Find where the given text appears and provide that cell's center as (X, Y) coordinate. 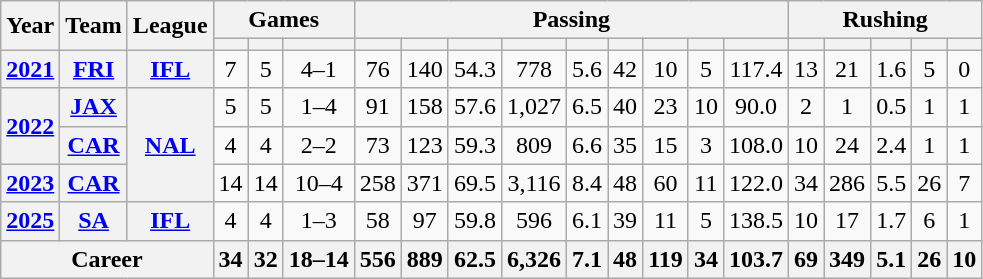
6,326 (534, 259)
2025 (30, 221)
119 (666, 259)
1–4 (318, 107)
6.1 (588, 221)
13 (806, 69)
596 (534, 221)
24 (848, 145)
59.3 (474, 145)
138.5 (756, 221)
778 (534, 69)
Games (284, 20)
1.6 (892, 69)
8.4 (588, 183)
17 (848, 221)
103.7 (756, 259)
286 (848, 183)
69 (806, 259)
23 (666, 107)
5.6 (588, 69)
123 (424, 145)
39 (626, 221)
Team (94, 26)
6.6 (588, 145)
5.1 (892, 259)
2–2 (318, 145)
40 (626, 107)
2021 (30, 69)
6 (930, 221)
Passing (571, 20)
117.4 (756, 69)
32 (266, 259)
6.5 (588, 107)
58 (378, 221)
809 (534, 145)
158 (424, 107)
258 (378, 183)
FRI (94, 69)
62.5 (474, 259)
35 (626, 145)
0.5 (892, 107)
5.5 (892, 183)
21 (848, 69)
2022 (30, 126)
2023 (30, 183)
Rushing (886, 20)
69.5 (474, 183)
2 (806, 107)
73 (378, 145)
3,116 (534, 183)
League (170, 26)
3 (706, 145)
1–3 (318, 221)
54.3 (474, 69)
108.0 (756, 145)
371 (424, 183)
59.8 (474, 221)
NAL (170, 145)
10–4 (318, 183)
90.0 (756, 107)
76 (378, 69)
15 (666, 145)
Year (30, 26)
4–1 (318, 69)
57.6 (474, 107)
91 (378, 107)
42 (626, 69)
JAX (94, 107)
0 (964, 69)
1,027 (534, 107)
349 (848, 259)
2.4 (892, 145)
1.7 (892, 221)
SA (94, 221)
60 (666, 183)
889 (424, 259)
122.0 (756, 183)
18–14 (318, 259)
97 (424, 221)
7.1 (588, 259)
Career (107, 259)
140 (424, 69)
556 (378, 259)
